Output the [X, Y] coordinate of the center of the cell containing the given text.  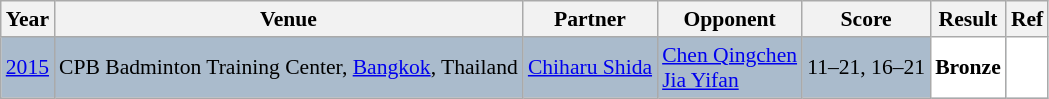
Venue [288, 19]
2015 [28, 68]
Bronze [968, 68]
Result [968, 19]
Opponent [730, 19]
Chiharu Shida [590, 68]
Score [866, 19]
Partner [590, 19]
Chen Qingchen Jia Yifan [730, 68]
11–21, 16–21 [866, 68]
CPB Badminton Training Center, Bangkok, Thailand [288, 68]
Year [28, 19]
Ref [1027, 19]
